Provide the [x, y] coordinate of the cell's center where the given text is located.  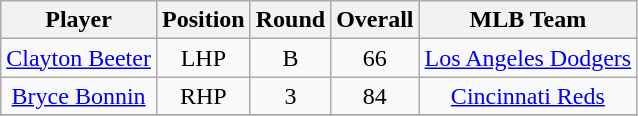
Bryce Bonnin [79, 96]
3 [290, 96]
66 [375, 58]
Player [79, 20]
LHP [203, 58]
B [290, 58]
MLB Team [528, 20]
Cincinnati Reds [528, 96]
Los Angeles Dodgers [528, 58]
Position [203, 20]
84 [375, 96]
RHP [203, 96]
Overall [375, 20]
Clayton Beeter [79, 58]
Round [290, 20]
